Return the (x, y) coordinate for the center point of the cell that contains the specified text.  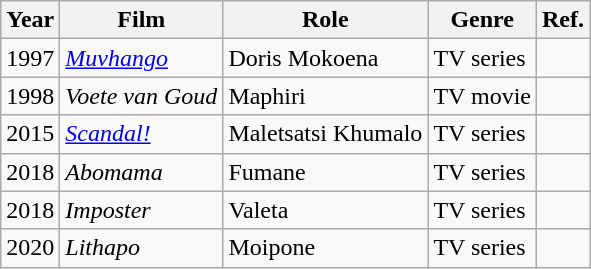
Film (142, 20)
Year (30, 20)
Maphiri (326, 96)
Fumane (326, 172)
Lithapo (142, 248)
Genre (482, 20)
Valeta (326, 210)
Muvhango (142, 58)
Scandal! (142, 134)
1997 (30, 58)
Maletsatsi Khumalo (326, 134)
Imposter (142, 210)
Ref. (562, 20)
Role (326, 20)
TV movie (482, 96)
2015 (30, 134)
Doris Mokoena (326, 58)
1998 (30, 96)
Voete van Goud (142, 96)
Abomama (142, 172)
2020 (30, 248)
Moipone (326, 248)
